Locate the cell with the specified text and output its [X, Y] center coordinate. 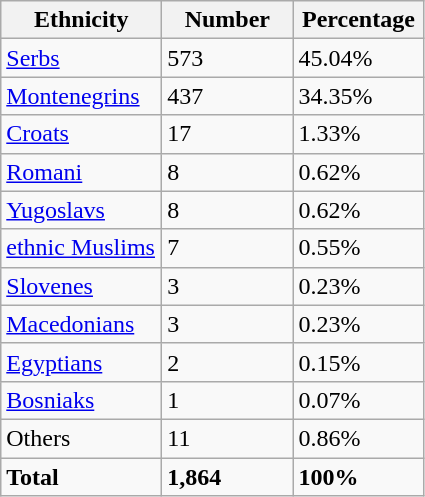
Others [82, 438]
Yugoslavs [82, 210]
1.33% [358, 134]
Percentage [358, 20]
1,864 [228, 477]
Number [228, 20]
7 [228, 248]
Egyptians [82, 362]
Macedonians [82, 324]
573 [228, 58]
2 [228, 362]
Croats [82, 134]
1 [228, 400]
437 [228, 96]
45.04% [358, 58]
ethnic Muslims [82, 248]
Ethnicity [82, 20]
100% [358, 477]
0.07% [358, 400]
Total [82, 477]
Bosniaks [82, 400]
0.86% [358, 438]
17 [228, 134]
Romani [82, 172]
0.15% [358, 362]
Montenegrins [82, 96]
Serbs [82, 58]
34.35% [358, 96]
0.55% [358, 248]
Slovenes [82, 286]
11 [228, 438]
